Return the [X, Y] coordinate for the center point of the cell that contains the specified text.  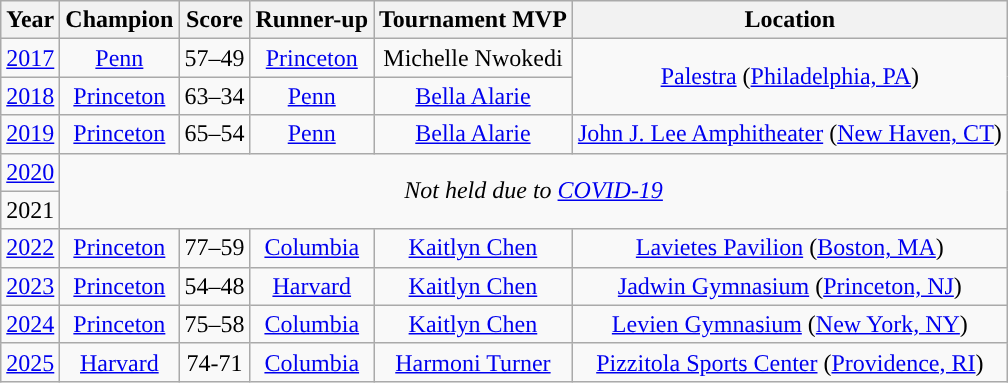
Pizzitola Sports Center (Providence, RI) [790, 362]
2017 [30, 58]
Jadwin Gymnasium (Princeton, NJ) [790, 286]
57–49 [214, 58]
Location [790, 20]
65–54 [214, 134]
Year [30, 20]
Palestra (Philadelphia, PA) [790, 77]
2025 [30, 362]
54–48 [214, 286]
2021 [30, 210]
74-71 [214, 362]
2024 [30, 324]
Score [214, 20]
Tournament MVP [474, 20]
2019 [30, 134]
2018 [30, 96]
2022 [30, 248]
Runner-up [312, 20]
Levien Gymnasium (New York, NY) [790, 324]
2023 [30, 286]
2020 [30, 172]
Not held due to COVID-19 [534, 191]
Harmoni Turner [474, 362]
Michelle Nwokedi [474, 58]
63–34 [214, 96]
77–59 [214, 248]
John J. Lee Amphitheater (New Haven, CT) [790, 134]
75–58 [214, 324]
Lavietes Pavilion (Boston, MA) [790, 248]
Champion [120, 20]
